Find where the given text appears and provide that cell's center as [X, Y] coordinate. 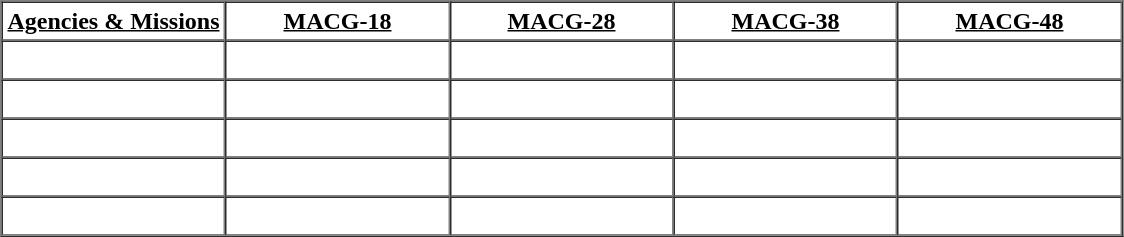
Agencies & Missions [114, 22]
MACG-38 [785, 22]
MACG-18 [337, 22]
MACG-48 [1009, 22]
MACG-28 [561, 22]
